Determine the (X, Y) coordinate at the center of the cell enclosing the given text.  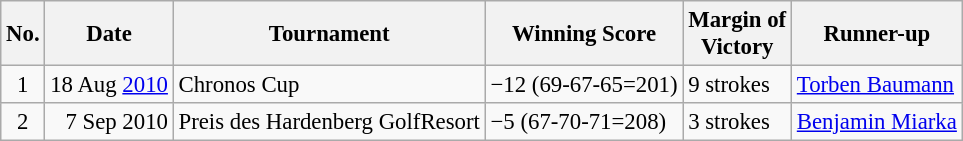
18 Aug 2010 (109, 85)
Runner-up (878, 34)
−12 (69-67-65=201) (584, 85)
3 strokes (738, 122)
Chronos Cup (329, 85)
Winning Score (584, 34)
No. (23, 34)
Preis des Hardenberg GolfResort (329, 122)
1 (23, 85)
9 strokes (738, 85)
Tournament (329, 34)
7 Sep 2010 (109, 122)
2 (23, 122)
−5 (67-70-71=208) (584, 122)
Margin ofVictory (738, 34)
Date (109, 34)
Torben Baumann (878, 85)
Benjamin Miarka (878, 122)
